Output the [X, Y] coordinate of the center of the cell containing the given text.  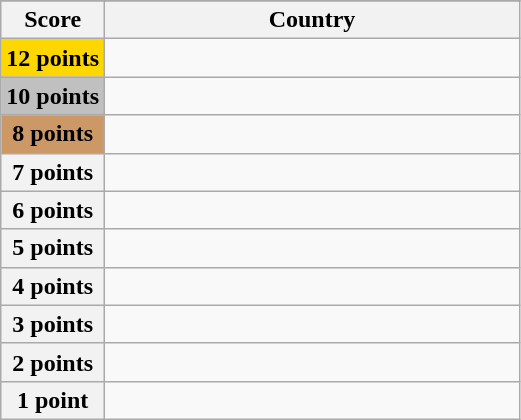
8 points [53, 134]
1 point [53, 400]
7 points [53, 172]
Country [312, 20]
6 points [53, 210]
12 points [53, 58]
Score [53, 20]
2 points [53, 362]
3 points [53, 324]
4 points [53, 286]
5 points [53, 248]
10 points [53, 96]
